Detect which cell encompasses the target text, then output its [x, y] center coordinate. 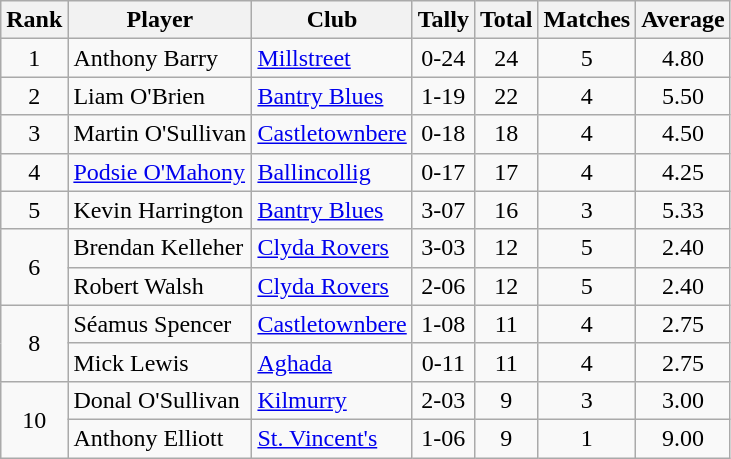
17 [506, 172]
1-19 [443, 96]
4.50 [684, 134]
Donal O'Sullivan [160, 400]
3-07 [443, 210]
Matches [587, 20]
Average [684, 20]
St. Vincent's [332, 438]
Player [160, 20]
4.25 [684, 172]
0-17 [443, 172]
Total [506, 20]
1-08 [443, 324]
1-06 [443, 438]
Club [332, 20]
Brendan Kelleher [160, 248]
Aghada [332, 362]
5.33 [684, 210]
10 [34, 419]
3-03 [443, 248]
0-11 [443, 362]
2 [34, 96]
Anthony Elliott [160, 438]
3.00 [684, 400]
Kilmurry [332, 400]
4.80 [684, 58]
Podsie O'Mahony [160, 172]
8 [34, 343]
Martin O'Sullivan [160, 134]
Anthony Barry [160, 58]
22 [506, 96]
Robert Walsh [160, 286]
Séamus Spencer [160, 324]
6 [34, 267]
2-03 [443, 400]
18 [506, 134]
Liam O'Brien [160, 96]
Kevin Harrington [160, 210]
Mick Lewis [160, 362]
2-06 [443, 286]
0-24 [443, 58]
Tally [443, 20]
9.00 [684, 438]
Rank [34, 20]
5.50 [684, 96]
16 [506, 210]
24 [506, 58]
Millstreet [332, 58]
0-18 [443, 134]
Ballincollig [332, 172]
